Output the [x, y] coordinate of the center of the cell containing the given text.  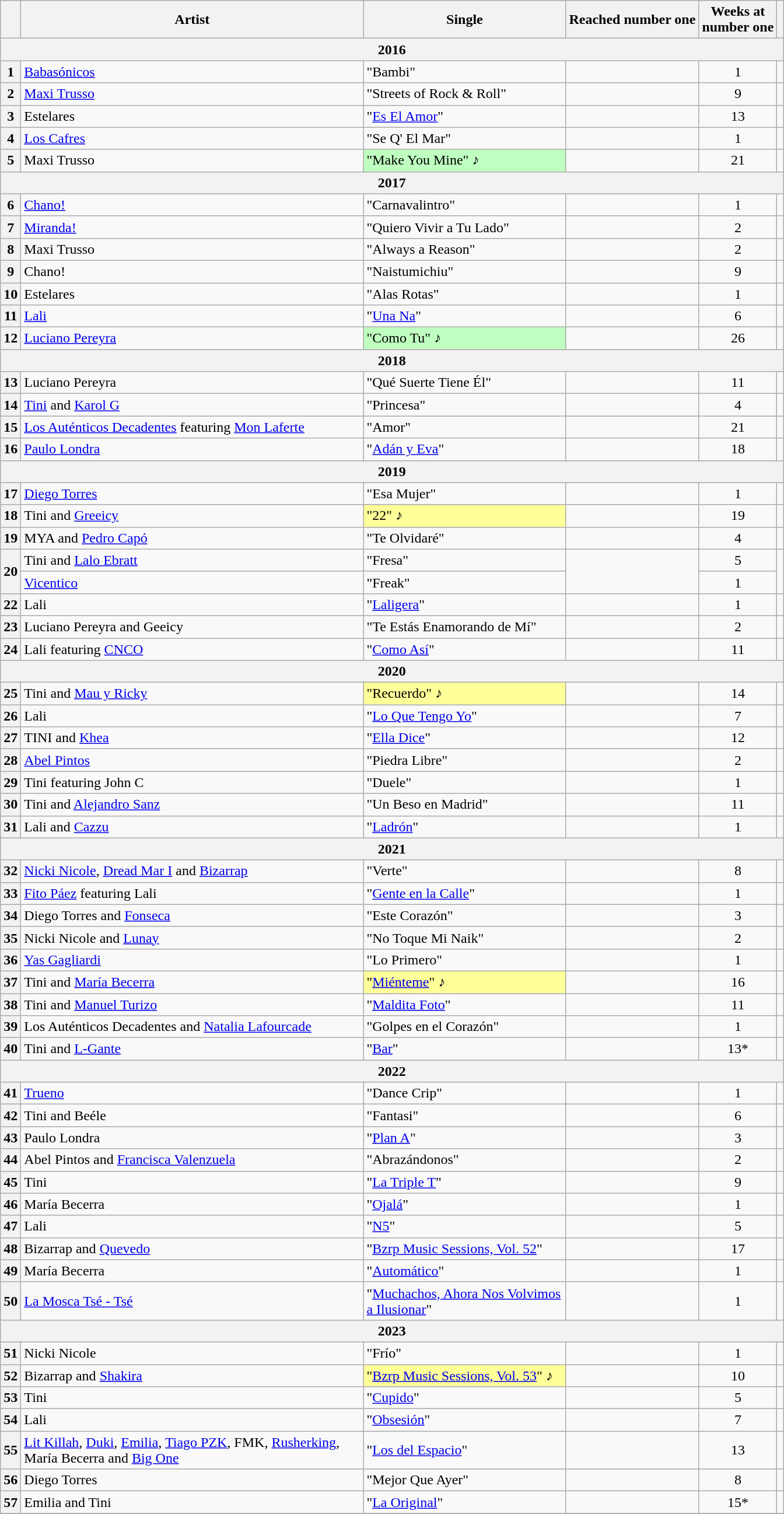
"22" ♪ [464, 516]
"La Triple T" [464, 1182]
Diego Torres and Fonseca [192, 915]
Los Cafres [192, 138]
38 [10, 1004]
Artist [192, 20]
Babasónicos [192, 72]
"Princesa" [464, 405]
"Ojalá" [464, 1204]
44 [10, 1160]
23 [10, 627]
30 [10, 805]
48 [10, 1249]
"Verte" [464, 871]
"Duele" [464, 782]
Los Auténticos Decadentes featuring Mon Laferte [192, 427]
"Un Beso en Madrid" [464, 805]
56 [10, 1480]
"Como Tu" ♪ [464, 338]
Nicki Nicole, Dread Mar I and Bizarrap [192, 871]
34 [10, 915]
13* [738, 1049]
Lit Killah, Duki, Emilia, Tiago PZK, FMK, Rusherking, María Becerra and Big One [192, 1450]
Trueno [192, 1093]
Tini and Beéle [192, 1116]
"Piedra Libre" [464, 760]
"La Original" [464, 1502]
"Te Estás Enamorando de Mí" [464, 627]
Bizarrap and Shakira [192, 1375]
"Make You Mine" ♪ [464, 160]
43 [10, 1138]
"Laligera" [464, 604]
Tini and Alejandro Sanz [192, 805]
2016 [392, 50]
Tini and Lalo Ebratt [192, 560]
35 [10, 938]
"Qué Suerte Tiene Él" [464, 383]
Tini and Greeicy [192, 516]
2018 [392, 361]
"Bambi" [464, 72]
Yas Gagliardi [192, 960]
15 [10, 427]
2021 [392, 849]
57 [10, 1502]
2022 [392, 1071]
40 [10, 1049]
"Bzrp Music Sessions, Vol. 53" ♪ [464, 1375]
"Obsesión" [464, 1420]
54 [10, 1420]
"Lo Que Tengo Yo" [464, 716]
36 [10, 960]
27 [10, 738]
2019 [392, 471]
"Bar" [464, 1049]
Tini and Mau y Ricky [192, 694]
"Miénteme" ♪ [464, 982]
"Te Olvidaré" [464, 538]
"Dance Crip" [464, 1093]
49 [10, 1271]
Nicki Nicole and Lunay [192, 938]
"Maldita Foto" [464, 1004]
"Gente en la Calle" [464, 893]
29 [10, 782]
51 [10, 1353]
"Quiero Vivir a Tu Lado" [464, 227]
"Freak" [464, 582]
33 [10, 893]
MYA and Pedro Capó [192, 538]
"Muchachos, Ahora Nos Volvimos a Ilusionar" [464, 1301]
"Fantasi" [464, 1116]
"Alas Rotas" [464, 293]
39 [10, 1027]
Tini and Manuel Turizo [192, 1004]
32 [10, 871]
50 [10, 1301]
Tini and Karol G [192, 405]
Nicki Nicole [192, 1353]
Abel Pintos [192, 760]
31 [10, 827]
TINI and Khea [192, 738]
20 [10, 571]
"Los del Espacio" [464, 1450]
"Recuerdo" ♪ [464, 694]
2017 [392, 183]
"Fresa" [464, 560]
45 [10, 1182]
2020 [392, 672]
"Ladrón" [464, 827]
22 [10, 604]
"No Toque Mi Naik" [464, 938]
"Automático" [464, 1271]
Fito Páez featuring Lali [192, 893]
Reached number one [632, 20]
37 [10, 982]
"N5" [464, 1226]
Single [464, 20]
La Mosca Tsé - Tsé [192, 1301]
Tini and María Becerra [192, 982]
"Bzrp Music Sessions, Vol. 52" [464, 1249]
Luciano Pereyra and Geeicy [192, 627]
Tini and L-Gante [192, 1049]
41 [10, 1093]
"Amor" [464, 427]
"Golpes en el Corazón" [464, 1027]
"Naistumichiu" [464, 271]
Vicentico [192, 582]
15* [738, 1502]
55 [10, 1450]
"Frío" [464, 1353]
"Lo Primero" [464, 960]
"Se Q' El Mar" [464, 138]
Bizarrap and Quevedo [192, 1249]
"Cupido" [464, 1398]
Lali and Cazzu [192, 827]
"Este Corazón" [464, 915]
28 [10, 760]
"Mejor Que Ayer" [464, 1480]
Lali featuring CNCO [192, 649]
"Streets of Rock & Roll" [464, 94]
52 [10, 1375]
Los Auténticos Decadentes and Natalia Lafourcade [192, 1027]
2023 [392, 1331]
"Plan A" [464, 1138]
"Adán y Eva" [464, 449]
"Es El Amor" [464, 116]
24 [10, 649]
"Esa Mujer" [464, 494]
"Carnavalintro" [464, 205]
53 [10, 1398]
42 [10, 1116]
47 [10, 1226]
25 [10, 694]
Abel Pintos and Francisca Valenzuela [192, 1160]
"Abrazándonos" [464, 1160]
"Always a Reason" [464, 249]
Miranda! [192, 227]
"Ella Dice" [464, 738]
Emilia and Tini [192, 1502]
Tini featuring John C [192, 782]
"Una Na" [464, 316]
"Como Así" [464, 649]
Weeks atnumber one [738, 20]
46 [10, 1204]
